Capture the cell that displays the provided text and extract its (x, y) central coordinate. 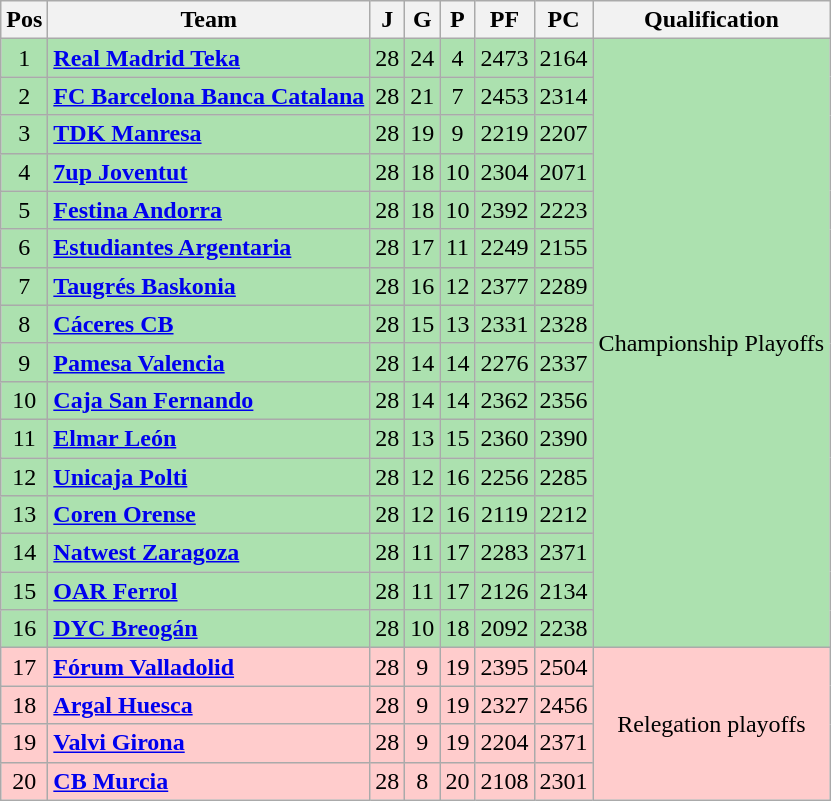
2473 (504, 58)
6 (24, 248)
2327 (504, 705)
2134 (564, 591)
PF (504, 20)
2256 (504, 477)
5 (24, 210)
2238 (564, 629)
21 (422, 96)
2390 (564, 438)
Pos (24, 20)
2164 (564, 58)
3 (24, 134)
Real Madrid Teka (209, 58)
Caja San Fernando (209, 400)
PC (564, 20)
Estudiantes Argentaria (209, 248)
2204 (504, 743)
TDK Manresa (209, 134)
Elmar León (209, 438)
2092 (504, 629)
2276 (504, 362)
2328 (564, 324)
Fórum Valladolid (209, 667)
24 (422, 58)
Natwest Zaragoza (209, 553)
Festina Andorra (209, 210)
2108 (504, 781)
1 (24, 58)
Qualification (712, 20)
2331 (504, 324)
2356 (564, 400)
Team (209, 20)
Relegation playoffs (712, 724)
2283 (504, 553)
CB Murcia (209, 781)
Pamesa Valencia (209, 362)
2360 (504, 438)
2314 (564, 96)
2249 (504, 248)
2392 (504, 210)
J (388, 20)
2212 (564, 515)
P (458, 20)
2304 (504, 172)
2362 (504, 400)
Taugrés Baskonia (209, 286)
Championship Playoffs (712, 344)
2 (24, 96)
G (422, 20)
2071 (564, 172)
2395 (504, 667)
2126 (504, 591)
2504 (564, 667)
Argal Huesca (209, 705)
2155 (564, 248)
2337 (564, 362)
2301 (564, 781)
Coren Orense (209, 515)
DYC Breogán (209, 629)
2456 (564, 705)
2223 (564, 210)
Valvi Girona (209, 743)
2207 (564, 134)
2119 (504, 515)
7up Joventut (209, 172)
2219 (504, 134)
OAR Ferrol (209, 591)
Unicaja Polti (209, 477)
2453 (504, 96)
Cáceres CB (209, 324)
2285 (564, 477)
FC Barcelona Banca Catalana (209, 96)
2377 (504, 286)
2289 (564, 286)
